Detect which cell encompasses the target text, then output its (X, Y) center coordinate. 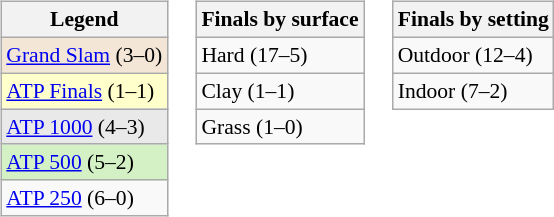
Indoor (7–2) (474, 91)
Hard (17–5) (280, 55)
Finals by setting (474, 20)
Finals by surface (280, 20)
Grand Slam (3–0) (84, 55)
ATP Finals (1–1) (84, 91)
Grass (1–0) (280, 127)
Clay (1–1) (280, 91)
Legend (84, 20)
ATP 500 (5–2) (84, 162)
ATP 1000 (4–3) (84, 127)
Outdoor (12–4) (474, 55)
ATP 250 (6–0) (84, 198)
